Return the (x, y) coordinate for the center point of the cell that contains the specified text.  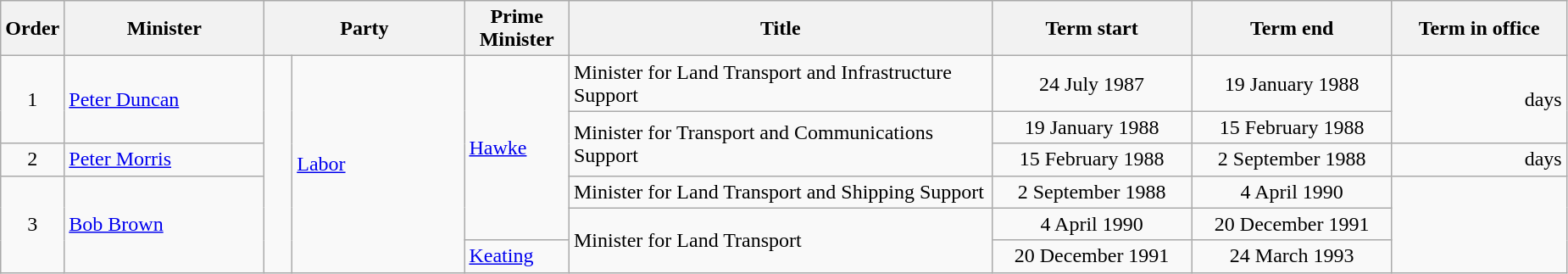
Hawke (517, 148)
Minister for Land Transport and Infrastructure Support (780, 83)
Peter Duncan (164, 100)
Term end (1292, 29)
Minister for Land Transport and Shipping Support (780, 192)
Labor (378, 165)
Prime Minister (517, 29)
3 (32, 224)
Peter Morris (164, 159)
Minister (164, 29)
Term start (1092, 29)
Minister for Land Transport (780, 240)
24 March 1993 (1292, 256)
Bob Brown (164, 224)
Minister for Transport and Communications Support (780, 143)
24 July 1987 (1092, 83)
Party (364, 29)
Keating (517, 256)
1 (32, 100)
Term in office (1479, 29)
Order (32, 29)
Title (780, 29)
2 (32, 159)
